Pinpoint the cell where the given text exists, returning its (x, y) midpoint coordinate. 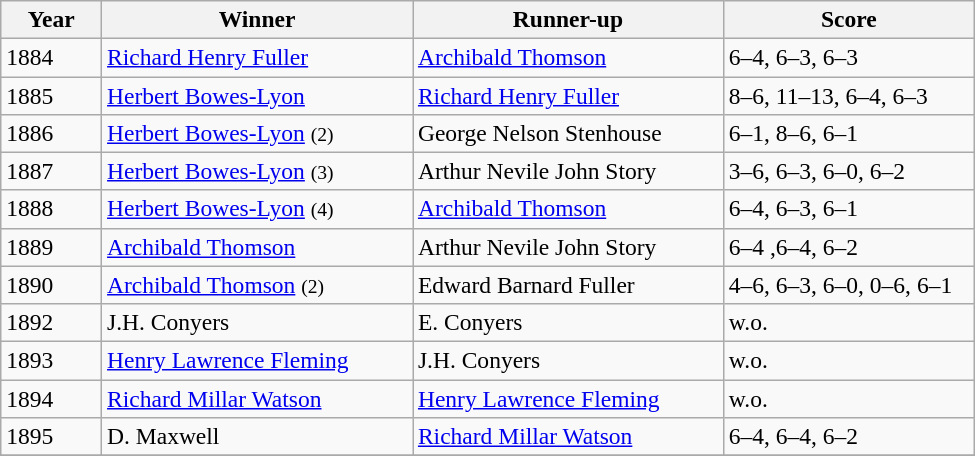
D. Maxwell (258, 436)
6–4, 6–3, 6–1 (848, 209)
Archibald Thomson (2) (258, 285)
8–6, 11–13, 6–4, 6–3 (848, 95)
George Nelson Stenhouse (568, 133)
6–1, 8–6, 6–1 (848, 133)
1889 (52, 247)
1886 (52, 133)
1893 (52, 360)
1887 (52, 171)
Runner-up (568, 19)
Herbert Bowes-Lyon (258, 95)
Herbert Bowes-Lyon (3) (258, 171)
6–4, 6–4, 6–2 (848, 436)
Score (848, 19)
1888 (52, 209)
1895 (52, 436)
1892 (52, 322)
Herbert Bowes-Lyon (4) (258, 209)
Winner (258, 19)
3–6, 6–3, 6–0, 6–2 (848, 171)
1885 (52, 95)
Edward Barnard Fuller (568, 285)
1884 (52, 57)
1894 (52, 398)
6–4 ,6–4, 6–2 (848, 247)
Herbert Bowes-Lyon (2) (258, 133)
E. Conyers (568, 322)
4–6, 6–3, 6–0, 0–6, 6–1 (848, 285)
6–4, 6–3, 6–3 (848, 57)
1890 (52, 285)
Year (52, 19)
